Output the (X, Y) coordinate of the center of the cell containing the given text.  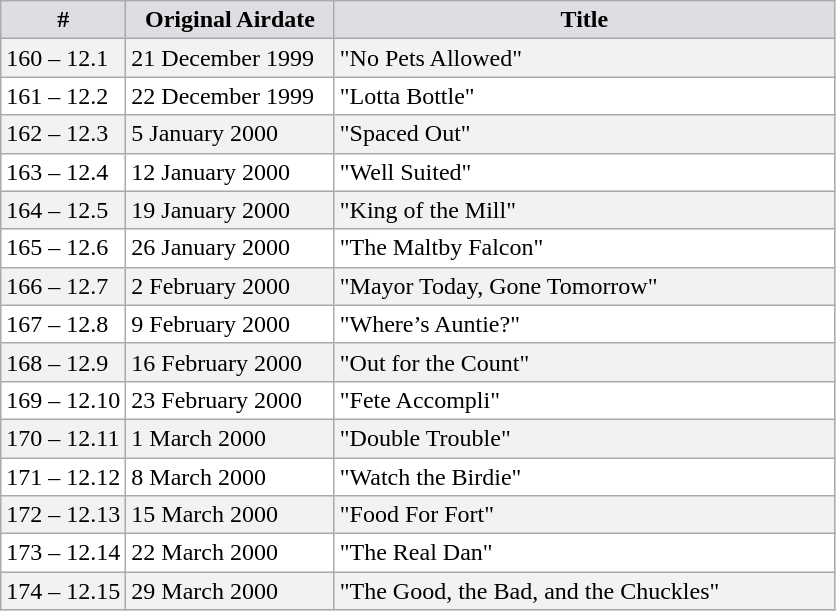
22 December 1999 (230, 96)
"Mayor Today, Gone Tomorrow" (584, 286)
29 March 2000 (230, 591)
171 – 12.12 (64, 477)
"Spaced Out" (584, 134)
172 – 12.13 (64, 515)
168 – 12.9 (64, 362)
22 March 2000 (230, 553)
"Where’s Auntie?" (584, 324)
165 – 12.6 (64, 248)
"The Real Dan" (584, 553)
# (64, 20)
9 February 2000 (230, 324)
5 January 2000 (230, 134)
"Fete Accompli" (584, 400)
161 – 12.2 (64, 96)
21 December 1999 (230, 58)
16 February 2000 (230, 362)
Title (584, 20)
162 – 12.3 (64, 134)
"Out for the Count" (584, 362)
15 March 2000 (230, 515)
2 February 2000 (230, 286)
160 – 12.1 (64, 58)
"Double Trouble" (584, 438)
"King of the Mill" (584, 210)
174 – 12.15 (64, 591)
"The Good, the Bad, and the Chuckles" (584, 591)
"No Pets Allowed" (584, 58)
"Food For Fort" (584, 515)
1 March 2000 (230, 438)
"Lotta Bottle" (584, 96)
164 – 12.5 (64, 210)
"Well Suited" (584, 172)
163 – 12.4 (64, 172)
Original Airdate (230, 20)
167 – 12.8 (64, 324)
173 – 12.14 (64, 553)
170 – 12.11 (64, 438)
23 February 2000 (230, 400)
"Watch the Birdie" (584, 477)
19 January 2000 (230, 210)
12 January 2000 (230, 172)
26 January 2000 (230, 248)
166 – 12.7 (64, 286)
8 March 2000 (230, 477)
"The Maltby Falcon" (584, 248)
169 – 12.10 (64, 400)
